Return the (X, Y) coordinate for the center point of the cell that contains the specified text.  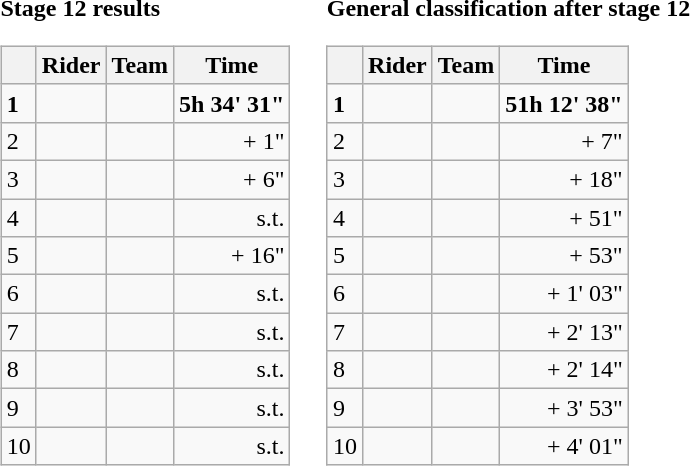
+ 18" (564, 179)
+ 2' 14" (564, 370)
+ 51" (564, 217)
+ 53" (564, 256)
+ 16" (232, 256)
+ 1" (232, 141)
+ 2' 13" (564, 332)
+ 4' 01" (564, 446)
+ 7" (564, 141)
+ 3' 53" (564, 408)
5h 34' 31" (232, 103)
+ 1' 03" (564, 294)
+ 6" (232, 179)
51h 12' 38" (564, 103)
